Provide the (x, y) coordinate of the cell's center where the given text is located.  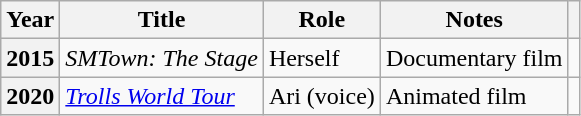
2020 (30, 96)
Role (322, 20)
Documentary film (474, 58)
Ari (voice) (322, 96)
Trolls World Tour (162, 96)
SMTown: The Stage (162, 58)
2015 (30, 58)
Herself (322, 58)
Notes (474, 20)
Animated film (474, 96)
Year (30, 20)
Title (162, 20)
